Find where the given text appears and provide that cell's center as (X, Y) coordinate. 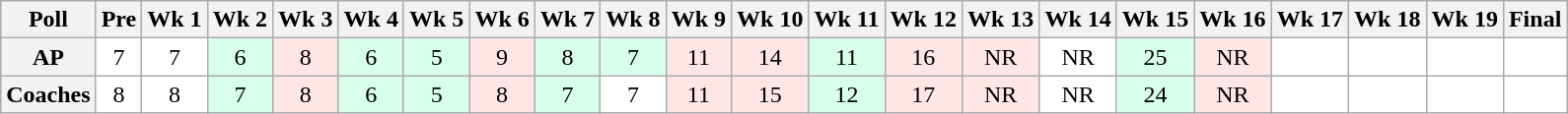
Wk 12 (923, 20)
Wk 18 (1388, 20)
Poll (48, 20)
16 (923, 57)
AP (48, 57)
Wk 8 (633, 20)
9 (502, 57)
Wk 1 (175, 20)
Wk 9 (698, 20)
Wk 5 (436, 20)
24 (1155, 94)
Wk 13 (1000, 20)
12 (846, 94)
14 (770, 57)
Wk 6 (502, 20)
Wk 7 (567, 20)
Wk 14 (1078, 20)
Coaches (48, 94)
Wk 17 (1310, 20)
Wk 4 (371, 20)
Pre (118, 20)
Wk 15 (1155, 20)
Final (1534, 20)
Wk 2 (240, 20)
15 (770, 94)
Wk 10 (770, 20)
Wk 16 (1233, 20)
25 (1155, 57)
17 (923, 94)
Wk 11 (846, 20)
Wk 3 (306, 20)
Wk 19 (1464, 20)
